Return the (x, y) coordinate for the center point of the cell that contains the specified text.  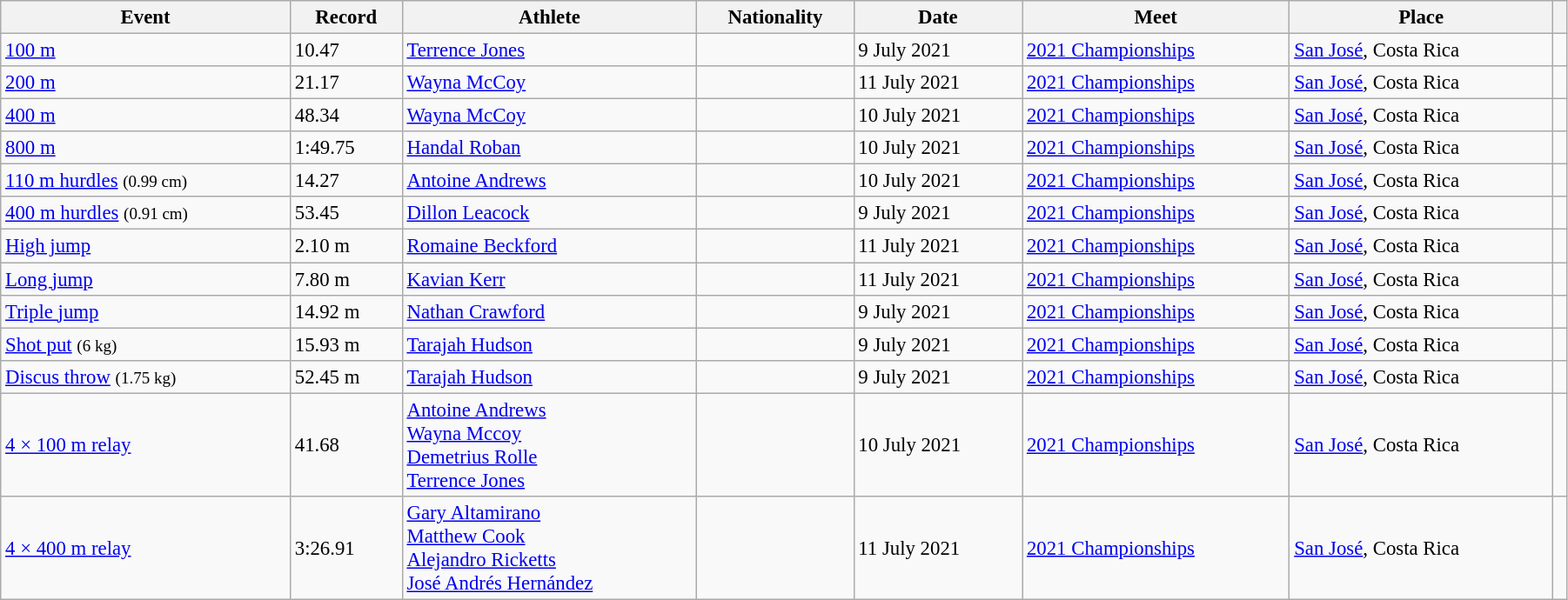
53.45 (346, 213)
48.34 (346, 116)
Date (938, 17)
Gary AltamiranoMatthew CookAlejandro Ricketts José Andrés Hernández (550, 548)
Place (1421, 17)
10.47 (346, 50)
Antoine Andrews (550, 181)
2.10 m (346, 246)
14.92 m (346, 311)
Triple jump (146, 311)
Dillon Leacock (550, 213)
21.17 (346, 83)
Kavian Kerr (550, 279)
14.27 (346, 181)
4 × 100 m relay (146, 445)
Handal Roban (550, 148)
400 m (146, 116)
110 m hurdles (0.99 cm) (146, 181)
Athlete (550, 17)
Event (146, 17)
4 × 400 m relay (146, 548)
41.68 (346, 445)
Discus throw (1.75 kg) (146, 377)
Meet (1156, 17)
Shot put (6 kg) (146, 344)
Record (346, 17)
High jump (146, 246)
200 m (146, 83)
800 m (146, 148)
Terrence Jones (550, 50)
52.45 m (346, 377)
Romaine Beckford (550, 246)
Nationality (775, 17)
400 m hurdles (0.91 cm) (146, 213)
3:26.91 (346, 548)
Nathan Crawford (550, 311)
1:49.75 (346, 148)
Long jump (146, 279)
7.80 m (346, 279)
Antoine AndrewsWayna MccoyDemetrius RolleTerrence Jones (550, 445)
100 m (146, 50)
15.93 m (346, 344)
